Detect which cell encompasses the target text, then output its [x, y] center coordinate. 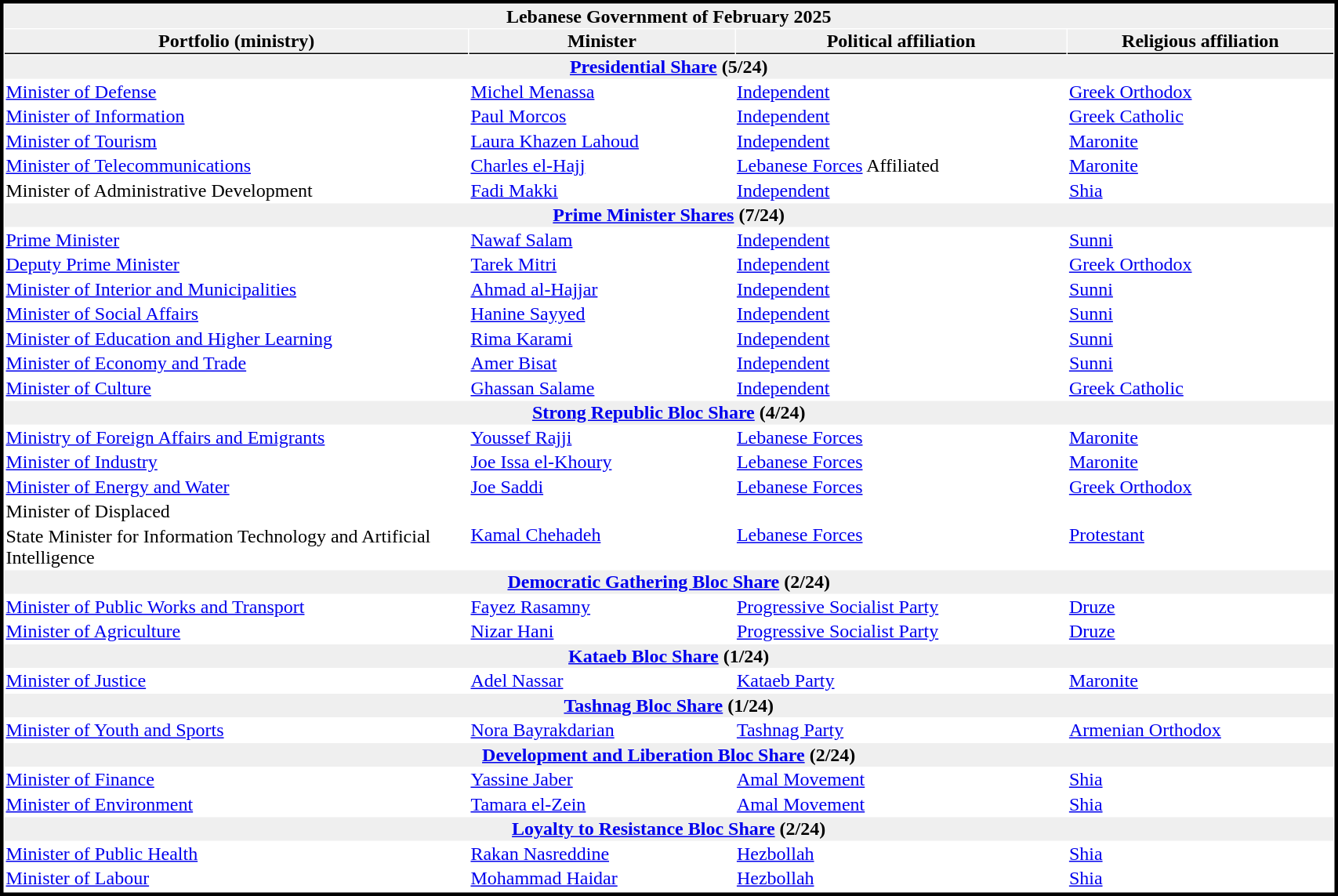
Minister of Culture [237, 388]
Yassine Jaber [602, 780]
Minister of Labour [237, 879]
Minister of Information [237, 117]
Deputy Prime Minister [237, 264]
Lebanese Government of February 2025 [669, 16]
Laura Khazen Lahoud [602, 141]
Fadi Makki [602, 190]
Charles el-Hajj [602, 165]
Amer Bisat [602, 363]
Adel Nassar [602, 681]
Tashnag Party [901, 730]
Minister of Justice [237, 681]
Tashnag Bloc Share (1/24) [669, 706]
Prime Minister [237, 240]
Minister of Administrative Development [237, 190]
Protestant [1200, 535]
Minister of Telecommunications [237, 165]
Minister of Social Affairs [237, 314]
Minister of Public Works and Transport [237, 607]
Minister of Finance [237, 780]
Democratic Gathering Bloc Share (2/24) [669, 582]
State Minister for Information Technology and Artificial Intelligence [237, 547]
Rakan Nasreddine [602, 854]
Kataeb Bloc Share (1/24) [669, 656]
Armenian Orthodox [1200, 730]
Minister of Environment [237, 804]
Paul Morcos [602, 117]
Hanine Sayyed [602, 314]
Nizar Hani [602, 631]
Kamal Chehadeh [602, 535]
Political affiliation [901, 42]
Loyalty to Resistance Bloc Share (2/24) [669, 829]
Minister of Youth and Sports [237, 730]
Minister of Education and Higher Learning [237, 339]
Ministry of Foreign Affairs and Emigrants [237, 437]
Minister of Public Health [237, 854]
Ghassan Salame [602, 388]
Minister [602, 42]
Tarek Mitri [602, 264]
Joe Saddi [602, 487]
Minister of Industry [237, 462]
Youssef Rajji [602, 437]
Joe Issa el-Khoury [602, 462]
Nora Bayrakdarian [602, 730]
Portfolio (ministry) [237, 42]
Rima Karami [602, 339]
Minister of Displaced [237, 512]
Mohammad Haidar [602, 879]
Minister of Energy and Water [237, 487]
Minister of Economy and Trade [237, 363]
Kataeb Party [901, 681]
Minister of Interior and Municipalities [237, 289]
Minister of Agriculture [237, 631]
Tamara el-Zein [602, 804]
Development and Liberation Bloc Share (2/24) [669, 755]
Fayez Rasamny [602, 607]
Prime Minister Shares (7/24) [669, 216]
Lebanese Forces Affiliated [901, 165]
Michel Menassa [602, 92]
Nawaf Salam [602, 240]
Minister of Defense [237, 92]
Ahmad al-Hajjar [602, 289]
Strong Republic Bloc Share (4/24) [669, 413]
Religious affiliation [1200, 42]
Minister of Tourism [237, 141]
Presidential Share (5/24) [669, 67]
